Find where the given text appears and provide that cell's center as (X, Y) coordinate. 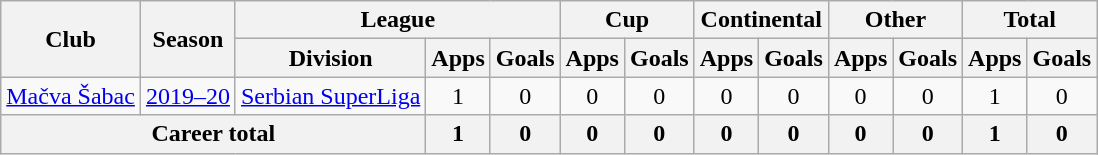
Club (71, 39)
Cup (627, 20)
Division (330, 58)
2019–20 (188, 96)
Career total (214, 134)
Total (1030, 20)
Season (188, 39)
Mačva Šabac (71, 96)
Continental (761, 20)
Other (895, 20)
League (398, 20)
Serbian SuperLiga (330, 96)
